Capture the cell that displays the provided text and extract its [x, y] central coordinate. 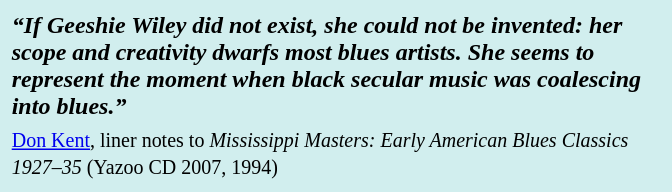
Don Kent, liner notes to Mississippi Masters: Early American Blues Classics 1927–35 (Yazoo CD 2007, 1994) [336, 152]
